Capture the cell that displays the provided text and extract its [x, y] central coordinate. 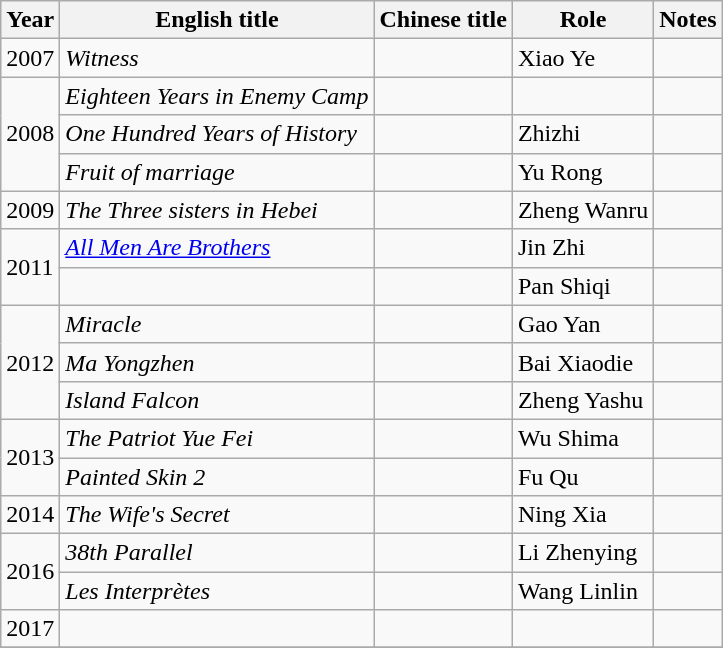
Chinese title [443, 20]
Fruit of marriage [217, 172]
Role [582, 20]
38th Parallel [217, 553]
Li Zhenying [582, 553]
Miracle [217, 324]
Notes [688, 20]
Bai Xiaodie [582, 362]
Les Interprètes [217, 591]
Gao Yan [582, 324]
Painted Skin 2 [217, 477]
Jin Zhi [582, 248]
Wang Linlin [582, 591]
The Three sisters in Hebei [217, 210]
2013 [30, 457]
Yu Rong [582, 172]
Ma Yongzhen [217, 362]
2016 [30, 572]
Island Falcon [217, 400]
Fu Qu [582, 477]
2017 [30, 629]
English title [217, 20]
Zheng Yashu [582, 400]
Zheng Wanru [582, 210]
2007 [30, 58]
Pan Shiqi [582, 286]
Xiao Ye [582, 58]
2011 [30, 267]
The Wife's Secret [217, 515]
One Hundred Years of History [217, 134]
2014 [30, 515]
Ning Xia [582, 515]
Eighteen Years in Enemy Camp [217, 96]
Wu Shima [582, 438]
2009 [30, 210]
All Men Are Brothers [217, 248]
2008 [30, 134]
Zhizhi [582, 134]
2012 [30, 362]
Year [30, 20]
Witness [217, 58]
The Patriot Yue Fei [217, 438]
